Extract the [x, y] coordinate from the center of the cell holding the provided text.  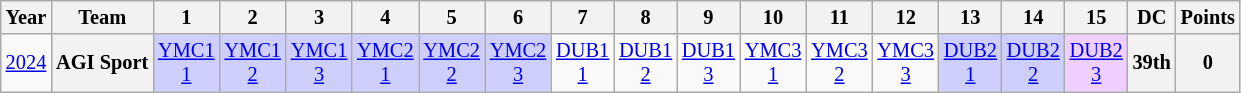
YMC33 [906, 63]
Year [26, 17]
AGI Sport [102, 63]
DUB23 [1096, 63]
15 [1096, 17]
YMC23 [518, 63]
YMC11 [186, 63]
Team [102, 17]
39th [1152, 63]
YMC31 [773, 63]
YMC32 [839, 63]
2024 [26, 63]
DUB11 [582, 63]
YMC13 [319, 63]
5 [451, 17]
8 [646, 17]
4 [385, 17]
DUB13 [708, 63]
YMC12 [253, 63]
14 [1034, 17]
YMC21 [385, 63]
DUB21 [970, 63]
9 [708, 17]
1 [186, 17]
2 [253, 17]
DUB22 [1034, 63]
3 [319, 17]
12 [906, 17]
0 [1208, 63]
13 [970, 17]
6 [518, 17]
YMC22 [451, 63]
7 [582, 17]
DUB12 [646, 63]
11 [839, 17]
DC [1152, 17]
Points [1208, 17]
10 [773, 17]
